Find where the given text appears and provide that cell's center as [X, Y] coordinate. 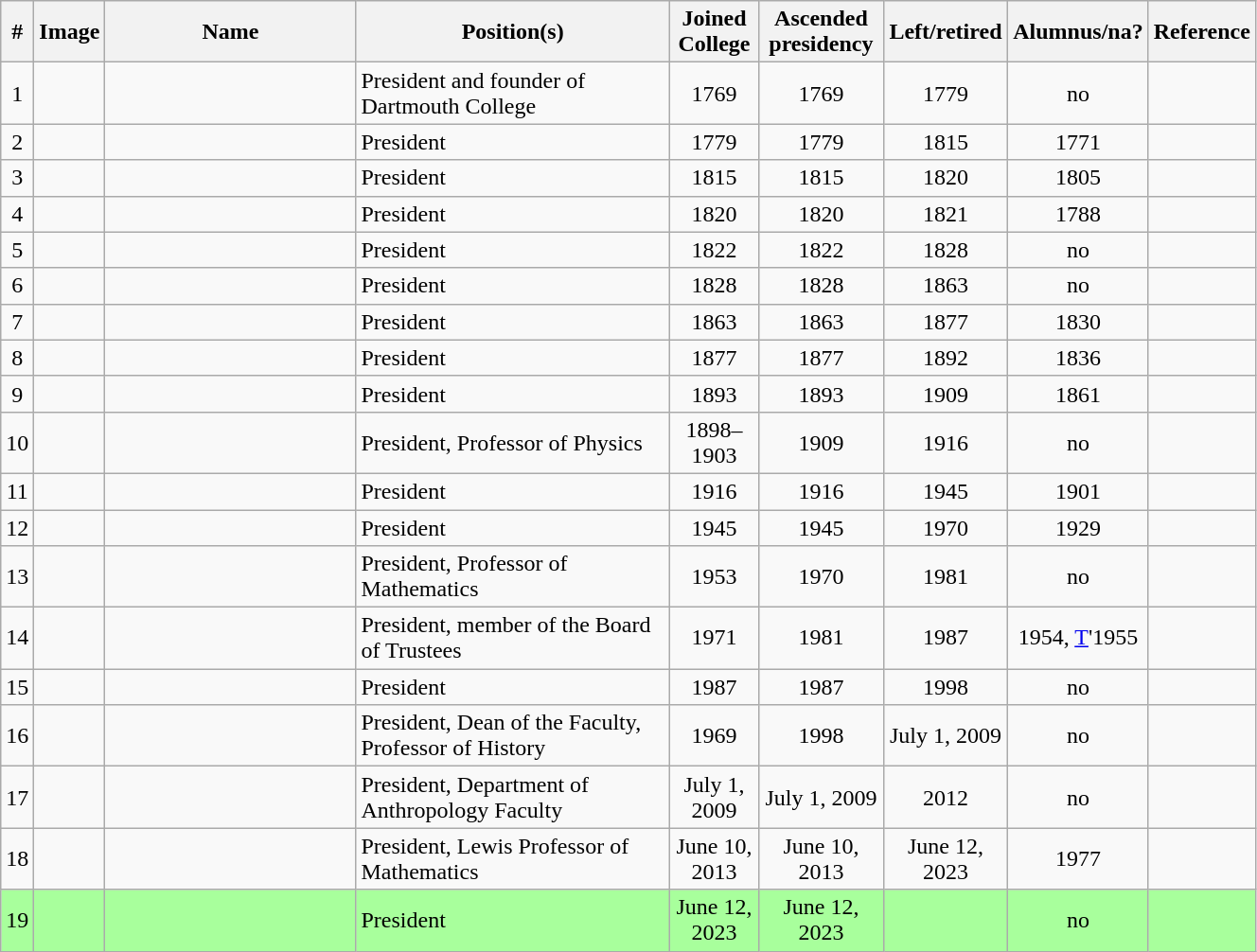
1954, T'1955 [1078, 638]
President, Professor of Physics [513, 443]
President, Dean of the Faculty, Professor of History [513, 736]
4 [17, 214]
16 [17, 736]
# [17, 32]
1 [17, 93]
12 [17, 527]
5 [17, 250]
1969 [714, 736]
18 [17, 859]
3 [17, 178]
Ascended presidency [822, 32]
15 [17, 687]
11 [17, 491]
Name [231, 32]
1929 [1078, 527]
President, member of the Board of Trustees [513, 638]
1953 [714, 577]
17 [17, 797]
Joined College [714, 32]
1892 [946, 358]
10 [17, 443]
1901 [1078, 491]
Alumnus/na? [1078, 32]
1788 [1078, 214]
1898–1903 [714, 443]
19 [17, 920]
9 [17, 394]
President and founder of Dartmouth College [513, 93]
7 [17, 322]
Left/retired [946, 32]
8 [17, 358]
President, Lewis Professor of Mathematics [513, 859]
1830 [1078, 322]
13 [17, 577]
14 [17, 638]
6 [17, 286]
1861 [1078, 394]
President, Department of Anthropology Faculty [513, 797]
2012 [946, 797]
Position(s) [513, 32]
2 [17, 142]
Image [70, 32]
1771 [1078, 142]
Reference [1202, 32]
1971 [714, 638]
President, Professor of Mathematics [513, 577]
1805 [1078, 178]
1821 [946, 214]
1836 [1078, 358]
1977 [1078, 859]
